Pinpoint the cell where the given text exists, returning its (x, y) midpoint coordinate. 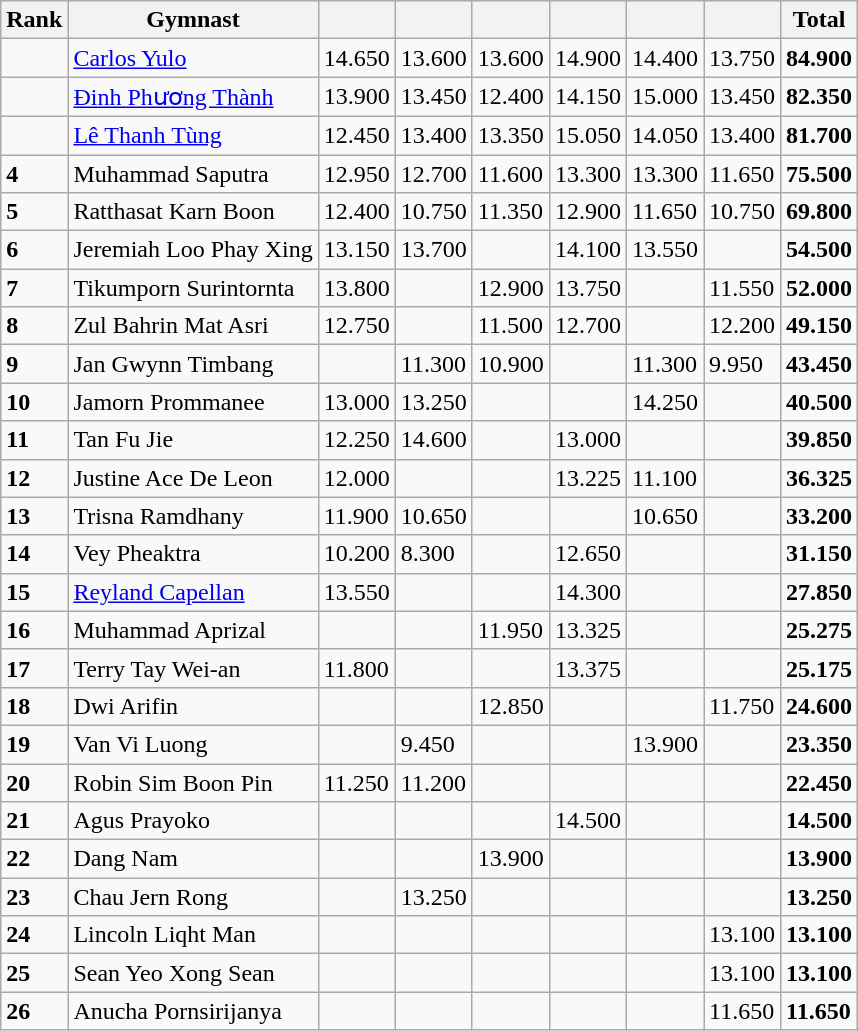
4 (34, 173)
15 (34, 592)
21 (34, 821)
82.350 (820, 97)
Tikumporn Surintornta (193, 288)
14.650 (356, 58)
24.600 (820, 706)
Anucha Pornsirijanya (193, 1011)
Van Vi Luong (193, 744)
7 (34, 288)
12.950 (356, 173)
8 (34, 326)
Total (820, 20)
11 (34, 440)
26 (34, 1011)
Muhammad Saputra (193, 173)
23.350 (820, 744)
13.225 (588, 478)
43.450 (820, 364)
12.850 (510, 706)
13.150 (356, 250)
25 (34, 973)
54.500 (820, 250)
6 (34, 250)
Jamorn Prommanee (193, 402)
11.250 (356, 783)
11.500 (510, 326)
Robin Sim Boon Pin (193, 783)
Vey Pheaktra (193, 554)
11.750 (742, 706)
15.050 (588, 135)
11.350 (510, 212)
36.325 (820, 478)
11.550 (742, 288)
9 (34, 364)
18 (34, 706)
Jeremiah Loo Phay Xing (193, 250)
Zul Bahrin Mat Asri (193, 326)
14.050 (664, 135)
52.000 (820, 288)
13.700 (434, 250)
11.100 (664, 478)
22 (34, 859)
40.500 (820, 402)
12 (34, 478)
69.800 (820, 212)
31.150 (820, 554)
14.100 (588, 250)
Dwi Arifin (193, 706)
Lê Thanh Tùng (193, 135)
84.900 (820, 58)
8.300 (434, 554)
19 (34, 744)
12.650 (588, 554)
14.150 (588, 97)
12.250 (356, 440)
12.000 (356, 478)
23 (34, 897)
16 (34, 630)
Trisna Ramdhany (193, 516)
12.450 (356, 135)
Justine Ace De Leon (193, 478)
Chau Jern Rong (193, 897)
Đinh Phương Thành (193, 97)
49.150 (820, 326)
12.200 (742, 326)
27.850 (820, 592)
Carlos Yulo (193, 58)
13.350 (510, 135)
Dang Nam (193, 859)
10.200 (356, 554)
14.900 (588, 58)
Gymnast (193, 20)
5 (34, 212)
17 (34, 668)
11.900 (356, 516)
22.450 (820, 783)
81.700 (820, 135)
14.400 (664, 58)
10 (34, 402)
33.200 (820, 516)
14.300 (588, 592)
Reyland Capellan (193, 592)
13.375 (588, 668)
10.900 (510, 364)
9.950 (742, 364)
Ratthasat Karn Boon (193, 212)
20 (34, 783)
11.800 (356, 668)
15.000 (664, 97)
Muhammad Aprizal (193, 630)
13.800 (356, 288)
14.250 (664, 402)
11.200 (434, 783)
Jan Gwynn Timbang (193, 364)
25.275 (820, 630)
11.600 (510, 173)
Lincoln Liqht Man (193, 935)
11.950 (510, 630)
14.600 (434, 440)
39.850 (820, 440)
Sean Yeo Xong Sean (193, 973)
25.175 (820, 668)
Rank (34, 20)
Agus Prayoko (193, 821)
75.500 (820, 173)
24 (34, 935)
Tan Fu Jie (193, 440)
14 (34, 554)
9.450 (434, 744)
12.750 (356, 326)
13 (34, 516)
Terry Tay Wei-an (193, 668)
13.325 (588, 630)
